Output the [x, y] coordinate of the center of the cell containing the given text.  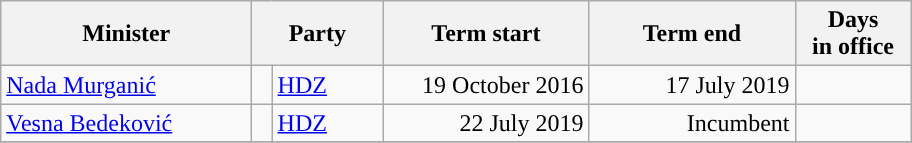
22 July 2019 [486, 123]
Vesna Bedeković [126, 123]
Incumbent [692, 123]
Term end [692, 34]
Term start [486, 34]
Days in office [853, 34]
17 July 2019 [692, 85]
Nada Murganić [126, 85]
Party [318, 34]
Minister [126, 34]
19 October 2016 [486, 85]
